Identify which cell holds the provided text, then report its (x, y) central coordinate. 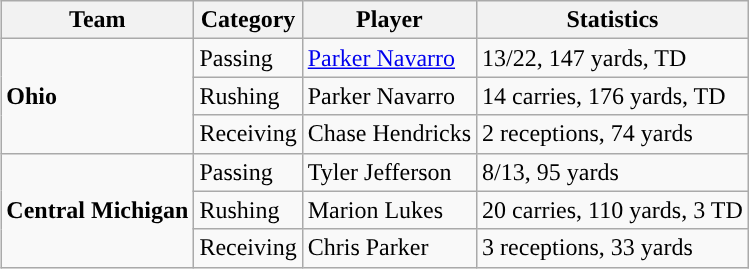
Chase Hendricks (389, 134)
Marion Lukes (389, 210)
Category (248, 20)
14 carries, 176 yards, TD (613, 96)
Statistics (613, 20)
Tyler Jefferson (389, 172)
Player (389, 20)
13/22, 147 yards, TD (613, 58)
Team (98, 20)
Central Michigan (98, 210)
2 receptions, 74 yards (613, 134)
Chris Parker (389, 248)
8/13, 95 yards (613, 172)
Ohio (98, 96)
20 carries, 110 yards, 3 TD (613, 210)
3 receptions, 33 yards (613, 248)
